Locate the cell with the specified text and output its (x, y) center coordinate. 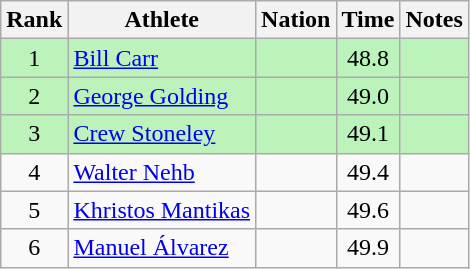
George Golding (162, 96)
1 (34, 58)
Time (368, 20)
Walter Nehb (162, 172)
49.6 (368, 210)
3 (34, 134)
49.9 (368, 248)
48.8 (368, 58)
49.4 (368, 172)
Nation (296, 20)
4 (34, 172)
Rank (34, 20)
Manuel Álvarez (162, 248)
Athlete (162, 20)
Khristos Mantikas (162, 210)
5 (34, 210)
Crew Stoneley (162, 134)
6 (34, 248)
Notes (434, 20)
2 (34, 96)
Bill Carr (162, 58)
49.1 (368, 134)
49.0 (368, 96)
